Extract the [x, y] coordinate from the center of the cell holding the provided text.  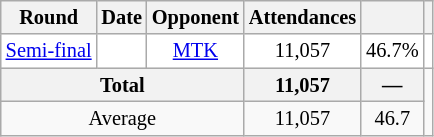
Round [49, 17]
Date [121, 17]
Semi-final [49, 51]
Opponent [196, 17]
— [392, 85]
MTK [196, 51]
Average [122, 118]
Total [122, 85]
Attendances [302, 17]
46.7 [392, 118]
46.7% [392, 51]
